From the cell containing the given text, extract its center point as [X, Y] coordinate. 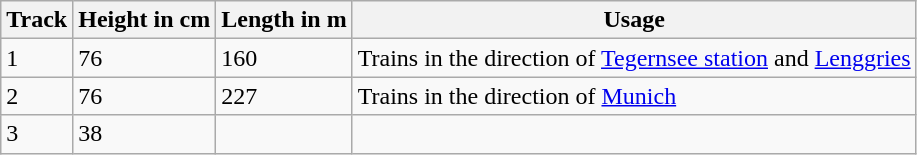
3 [37, 134]
160 [284, 58]
Track [37, 20]
Length in m [284, 20]
Trains in the direction of Tegernsee station and Lenggries [634, 58]
Trains in the direction of Munich [634, 96]
Usage [634, 20]
38 [144, 134]
Height in cm [144, 20]
2 [37, 96]
1 [37, 58]
227 [284, 96]
